Search for the cell housing the specified text and yield its (x, y) center coordinate. 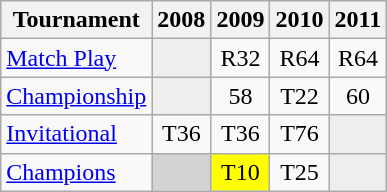
Invitational (76, 134)
60 (358, 96)
Match Play (76, 58)
2011 (358, 20)
T10 (240, 172)
2008 (182, 20)
R32 (240, 58)
Championship (76, 96)
T76 (300, 134)
2009 (240, 20)
2010 (300, 20)
Champions (76, 172)
T25 (300, 172)
Tournament (76, 20)
T22 (300, 96)
58 (240, 96)
